Output the [x, y] coordinate of the center of the cell containing the given text.  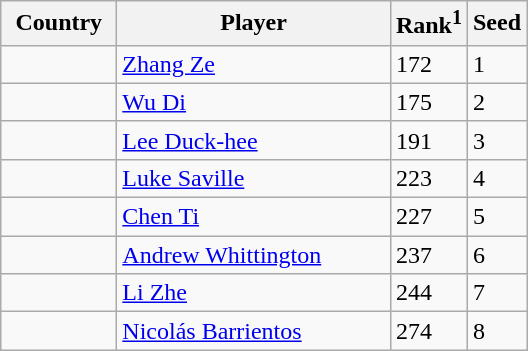
237 [428, 255]
Chen Ti [254, 217]
Lee Duck-hee [254, 140]
227 [428, 217]
Zhang Ze [254, 64]
Nicolás Barrientos [254, 331]
Li Zhe [254, 293]
2 [496, 102]
Rank1 [428, 24]
191 [428, 140]
Wu Di [254, 102]
Country [59, 24]
8 [496, 331]
6 [496, 255]
3 [496, 140]
4 [496, 178]
274 [428, 331]
223 [428, 178]
5 [496, 217]
244 [428, 293]
Seed [496, 24]
Luke Saville [254, 178]
Andrew Whittington [254, 255]
175 [428, 102]
172 [428, 64]
Player [254, 24]
1 [496, 64]
7 [496, 293]
